Scan for the cell matching the given text and deliver its [x, y] coordinate at center. 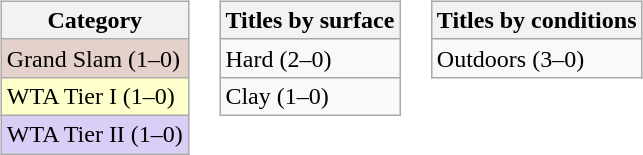
Titles by conditions [536, 20]
Clay (1–0) [310, 96]
Grand Slam (1–0) [94, 58]
Hard (2–0) [310, 58]
WTA Tier II (1–0) [94, 134]
Outdoors (3–0) [536, 58]
Category [94, 20]
WTA Tier I (1–0) [94, 96]
Titles by surface [310, 20]
